Identify which cell holds the provided text, then report its [x, y] central coordinate. 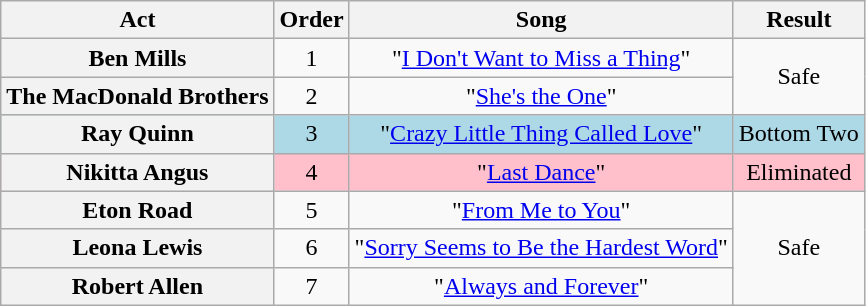
Song [541, 20]
Result [798, 20]
7 [312, 286]
"She's the One" [541, 96]
The MacDonald Brothers [138, 96]
Ray Quinn [138, 134]
"Crazy Little Thing Called Love" [541, 134]
2 [312, 96]
Ben Mills [138, 58]
Act [138, 20]
"Sorry Seems to Be the Hardest Word" [541, 248]
"Last Dance" [541, 172]
5 [312, 210]
"From Me to You" [541, 210]
6 [312, 248]
Nikitta Angus [138, 172]
Eton Road [138, 210]
Robert Allen [138, 286]
Order [312, 20]
"I Don't Want to Miss a Thing" [541, 58]
Leona Lewis [138, 248]
3 [312, 134]
Bottom Two [798, 134]
"Always and Forever" [541, 286]
1 [312, 58]
Eliminated [798, 172]
4 [312, 172]
